From the cell containing the given text, extract its center point as [X, Y] coordinate. 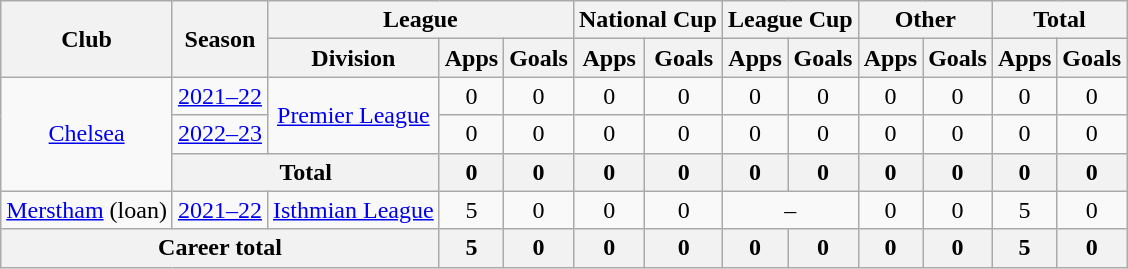
League Cup [790, 20]
Division [353, 58]
Chelsea [87, 134]
Club [87, 39]
Season [220, 39]
Career total [220, 248]
– [790, 210]
Isthmian League [353, 210]
League [420, 20]
Premier League [353, 115]
National Cup [648, 20]
Merstham (loan) [87, 210]
Other [925, 20]
2022–23 [220, 134]
